Output the (x, y) coordinate of the center of the cell containing the given text.  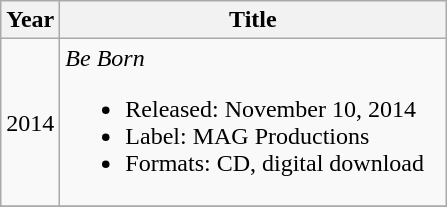
Year (30, 20)
Title (253, 20)
2014 (30, 122)
Be BornReleased: November 10, 2014Label: MAG ProductionsFormats: CD, digital download (253, 122)
